Determine the (X, Y) coordinate at the center of the cell enclosing the given text.  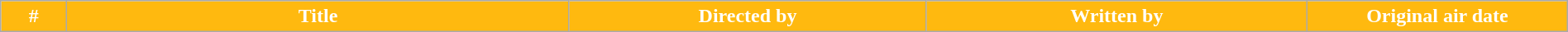
Directed by (748, 16)
Original air date (1437, 16)
# (34, 16)
Written by (1116, 16)
Title (318, 16)
